Output the (X, Y) coordinate of the center of the cell containing the given text.  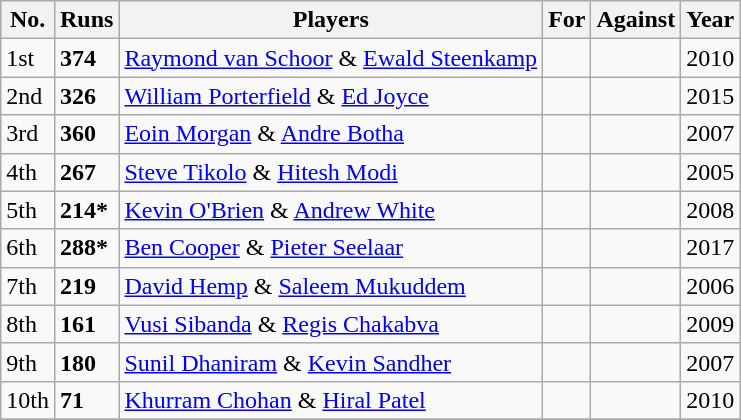
1st (28, 58)
2nd (28, 96)
9th (28, 362)
Runs (86, 20)
William Porterfield & Ed Joyce (331, 96)
Khurram Chohan & Hiral Patel (331, 400)
2005 (710, 172)
Players (331, 20)
326 (86, 96)
Sunil Dhaniram & Kevin Sandher (331, 362)
6th (28, 248)
10th (28, 400)
5th (28, 210)
Kevin O'Brien & Andrew White (331, 210)
4th (28, 172)
288* (86, 248)
2015 (710, 96)
214* (86, 210)
2008 (710, 210)
No. (28, 20)
2006 (710, 286)
180 (86, 362)
Ben Cooper & Pieter Seelaar (331, 248)
Steve Tikolo & Hitesh Modi (331, 172)
8th (28, 324)
360 (86, 134)
219 (86, 286)
Raymond van Schoor & Ewald Steenkamp (331, 58)
374 (86, 58)
For (567, 20)
Vusi Sibanda & Regis Chakabva (331, 324)
3rd (28, 134)
71 (86, 400)
Against (636, 20)
Year (710, 20)
267 (86, 172)
Eoin Morgan & Andre Botha (331, 134)
David Hemp & Saleem Mukuddem (331, 286)
2017 (710, 248)
161 (86, 324)
7th (28, 286)
2009 (710, 324)
